Return the (X, Y) coordinate for the center point of the cell that contains the specified text.  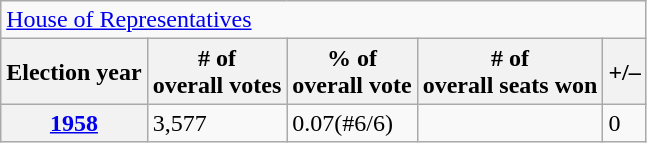
House of Representatives (324, 20)
+/– (624, 72)
1958 (74, 123)
% ofoverall vote (352, 72)
# ofoverall seats won (510, 72)
0 (624, 123)
# ofoverall votes (217, 72)
Election year (74, 72)
0.07(#6/6) (352, 123)
3,577 (217, 123)
